Determine the (x, y) coordinate at the center of the cell enclosing the given text.  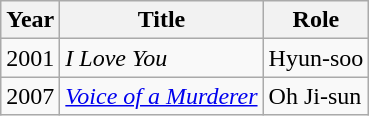
Role (316, 20)
Year (30, 20)
Oh Ji-sun (316, 96)
2007 (30, 96)
Voice of a Murderer (162, 96)
2001 (30, 58)
Title (162, 20)
I Love You (162, 58)
Hyun-soo (316, 58)
